Locate the cell with the specified text and output its [x, y] center coordinate. 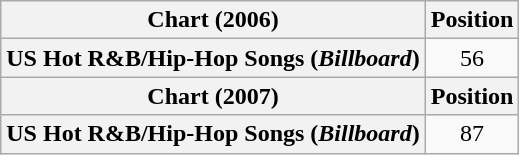
Chart (2007) [213, 96]
56 [472, 58]
Chart (2006) [213, 20]
87 [472, 134]
